Extract the (x, y) coordinate from the center of the cell holding the provided text.  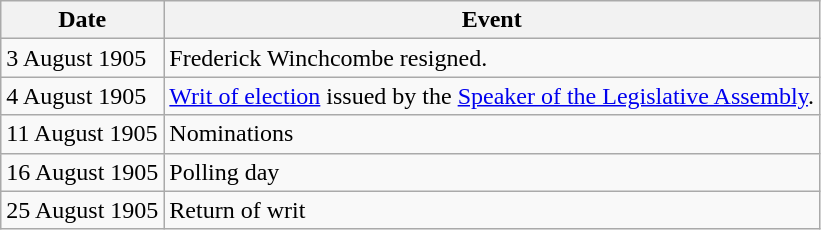
16 August 1905 (82, 172)
4 August 1905 (82, 96)
Nominations (492, 134)
11 August 1905 (82, 134)
Frederick Winchcombe resigned. (492, 58)
Date (82, 20)
Polling day (492, 172)
3 August 1905 (82, 58)
Event (492, 20)
Writ of election issued by the Speaker of the Legislative Assembly. (492, 96)
25 August 1905 (82, 210)
Return of writ (492, 210)
